Output the [x, y] coordinate of the center of the cell containing the given text.  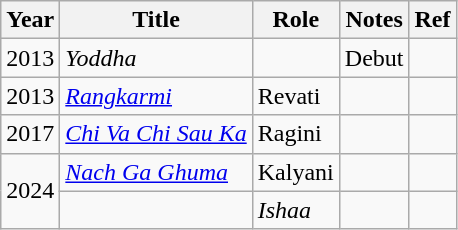
Chi Va Chi Sau Ka [156, 134]
Ishaa [296, 210]
Role [296, 20]
Debut [374, 58]
2017 [30, 134]
2024 [30, 191]
Revati [296, 96]
Rangkarmi [156, 96]
Notes [374, 20]
Ragini [296, 134]
Year [30, 20]
Ref [432, 20]
Yoddha [156, 58]
Nach Ga Ghuma [156, 172]
Kalyani [296, 172]
Title [156, 20]
